From the cell containing the given text, extract its center point as [X, Y] coordinate. 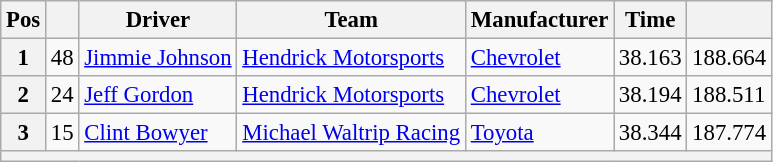
38.194 [650, 95]
3 [24, 133]
Team [352, 20]
15 [62, 133]
2 [24, 95]
Clint Bowyer [158, 133]
188.511 [730, 95]
Jimmie Johnson [158, 58]
48 [62, 58]
Michael Waltrip Racing [352, 133]
Jeff Gordon [158, 95]
Time [650, 20]
Manufacturer [539, 20]
Pos [24, 20]
1 [24, 58]
Toyota [539, 133]
38.344 [650, 133]
38.163 [650, 58]
187.774 [730, 133]
Driver [158, 20]
188.664 [730, 58]
24 [62, 95]
